Find where the given text appears and provide that cell's center as (x, y) coordinate. 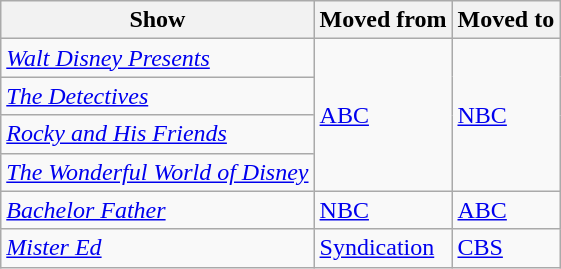
The Wonderful World of Disney (158, 172)
Bachelor Father (158, 210)
Moved to (506, 20)
Moved from (383, 20)
Syndication (383, 248)
Rocky and His Friends (158, 134)
The Detectives (158, 96)
Show (158, 20)
Walt Disney Presents (158, 58)
CBS (506, 248)
Mister Ed (158, 248)
